Scan for the cell matching the given text and deliver its [X, Y] coordinate at center. 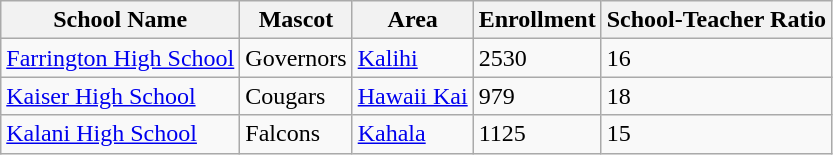
Kalihi [412, 58]
Kalani High School [120, 134]
18 [716, 96]
Kahala [412, 134]
979 [537, 96]
2530 [537, 58]
15 [716, 134]
Farrington High School [120, 58]
Enrollment [537, 20]
Mascot [296, 20]
Cougars [296, 96]
School Name [120, 20]
Governors [296, 58]
Area [412, 20]
Hawaii Kai [412, 96]
1125 [537, 134]
Kaiser High School [120, 96]
16 [716, 58]
Falcons [296, 134]
School-Teacher Ratio [716, 20]
